Output the [x, y] coordinate of the center of the cell containing the given text.  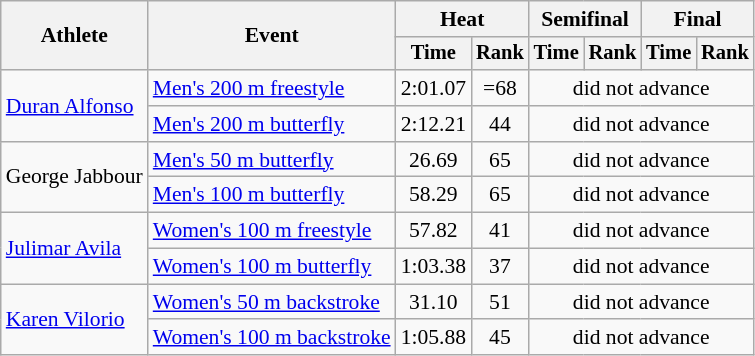
51 [500, 302]
Event [272, 36]
Julimar Avila [74, 248]
Women's 100 m backstroke [272, 338]
Men's 100 m butterfly [272, 195]
31.10 [434, 302]
2:12.21 [434, 124]
Men's 200 m freestyle [272, 88]
Athlete [74, 36]
37 [500, 267]
Final [697, 19]
26.69 [434, 160]
Duran Alfonso [74, 106]
44 [500, 124]
Women's 50 m backstroke [272, 302]
Semifinal [585, 19]
41 [500, 231]
Heat [462, 19]
Karen Vilorio [74, 320]
1:03.38 [434, 267]
2:01.07 [434, 88]
Women's 100 m freestyle [272, 231]
=68 [500, 88]
58.29 [434, 195]
1:05.88 [434, 338]
45 [500, 338]
Women's 100 m butterfly [272, 267]
Men's 200 m butterfly [272, 124]
George Jabbour [74, 178]
Men's 50 m butterfly [272, 160]
57.82 [434, 231]
